Capture the cell that displays the provided text and extract its (x, y) central coordinate. 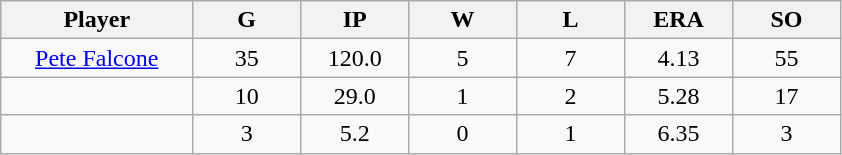
W (463, 20)
17 (786, 96)
Pete Falcone (97, 58)
L (571, 20)
SO (786, 20)
0 (463, 134)
G (247, 20)
4.13 (679, 58)
5.2 (355, 134)
IP (355, 20)
Player (97, 20)
55 (786, 58)
5.28 (679, 96)
ERA (679, 20)
5 (463, 58)
2 (571, 96)
7 (571, 58)
29.0 (355, 96)
10 (247, 96)
120.0 (355, 58)
6.35 (679, 134)
35 (247, 58)
